Output the [X, Y] coordinate of the center of the cell containing the given text.  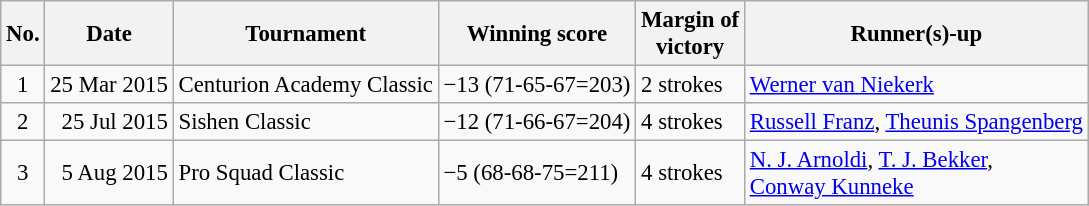
Werner van Niekerk [916, 85]
5 Aug 2015 [109, 174]
Date [109, 34]
Tournament [306, 34]
3 [23, 174]
Margin ofvictory [690, 34]
2 strokes [690, 85]
Pro Squad Classic [306, 174]
Russell Franz, Theunis Spangenberg [916, 122]
−13 (71-65-67=203) [537, 85]
25 Jul 2015 [109, 122]
Centurion Academy Classic [306, 85]
2 [23, 122]
25 Mar 2015 [109, 85]
N. J. Arnoldi, T. J. Bekker, Conway Kunneke [916, 174]
−5 (68-68-75=211) [537, 174]
Runner(s)-up [916, 34]
No. [23, 34]
−12 (71-66-67=204) [537, 122]
Winning score [537, 34]
Sishen Classic [306, 122]
1 [23, 85]
